Detect which cell encompasses the target text, then output its (x, y) center coordinate. 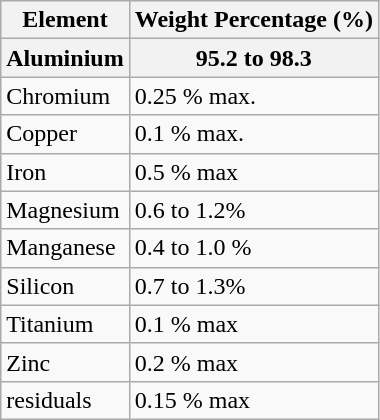
Chromium (65, 96)
0.25 % max. (254, 96)
Aluminium (65, 58)
Silicon (65, 286)
Weight Percentage (%) (254, 20)
0.5 % max (254, 172)
0.6 to 1.2% (254, 210)
95.2 to 98.3 (254, 58)
Copper (65, 134)
0.15 % max (254, 400)
0.7 to 1.3% (254, 286)
Magnesium (65, 210)
Iron (65, 172)
0.2 % max (254, 362)
Zinc (65, 362)
Manganese (65, 248)
0.1 % max (254, 324)
Titanium (65, 324)
Element (65, 20)
residuals (65, 400)
0.4 to 1.0 % (254, 248)
0.1 % max. (254, 134)
